For the text-containing cell, return its midpoint in [X, Y] coordinate format. 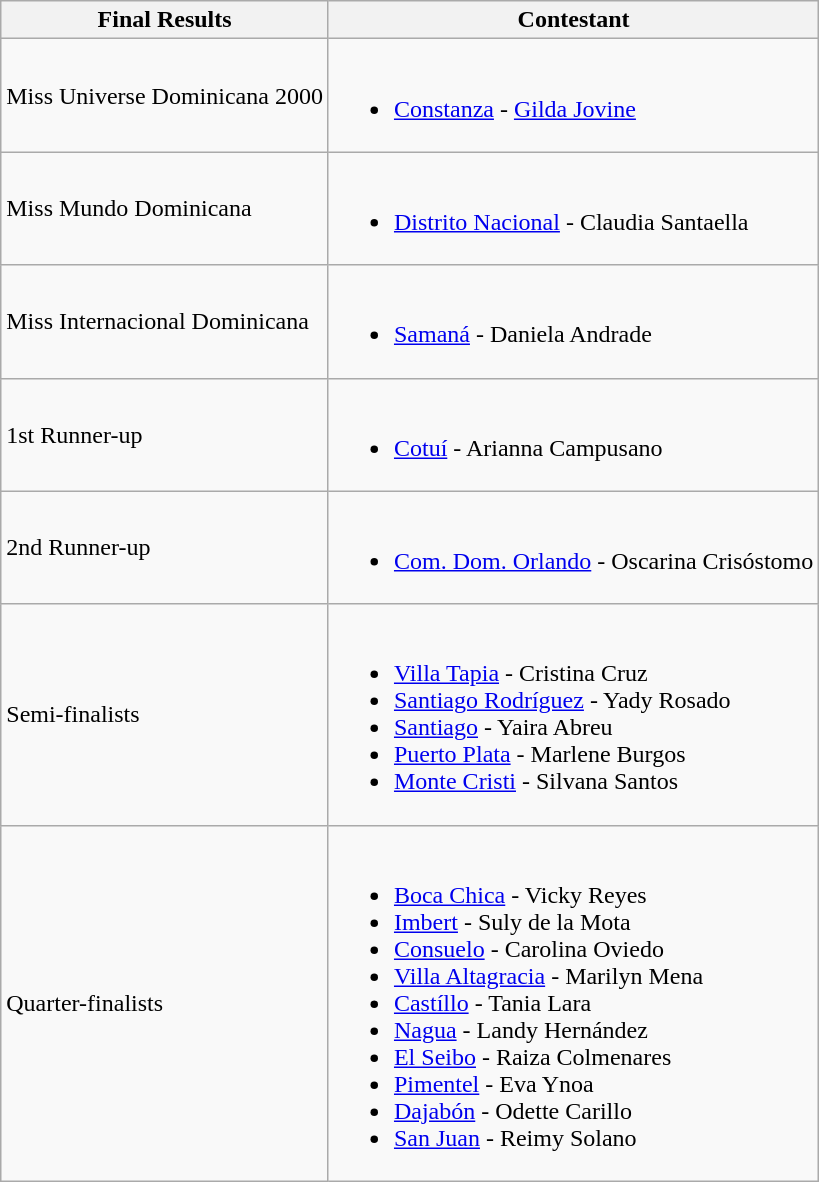
Miss Internacional Dominicana [165, 322]
Distrito Nacional - Claudia Santaella [573, 208]
Cotuí - Arianna Campusano [573, 434]
Villa Tapia - Cristina CruzSantiago Rodríguez - Yady RosadoSantiago - Yaira AbreuPuerto Plata - Marlene BurgosMonte Cristi - Silvana Santos [573, 714]
Miss Universe Dominicana 2000 [165, 96]
Constanza - Gilda Jovine [573, 96]
Miss Mundo Dominicana [165, 208]
Quarter-finalists [165, 1003]
Samaná - Daniela Andrade [573, 322]
Contestant [573, 20]
Final Results [165, 20]
Semi-finalists [165, 714]
1st Runner-up [165, 434]
Com. Dom. Orlando - Oscarina Crisóstomo [573, 548]
2nd Runner-up [165, 548]
